Detect which cell encompasses the target text, then output its [x, y] center coordinate. 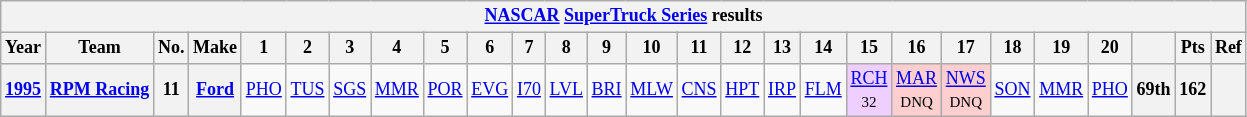
BRI [606, 90]
FLM [823, 90]
8 [566, 48]
20 [1110, 48]
19 [1062, 48]
9 [606, 48]
Pts [1193, 48]
6 [490, 48]
IRP [782, 90]
POR [445, 90]
16 [917, 48]
Make [216, 48]
Ref [1229, 48]
I70 [530, 90]
LVL [566, 90]
RCH32 [869, 90]
162 [1193, 90]
4 [396, 48]
No. [172, 48]
69th [1154, 90]
Year [24, 48]
15 [869, 48]
17 [966, 48]
SGS [350, 90]
14 [823, 48]
EVG [490, 90]
13 [782, 48]
SON [1012, 90]
10 [652, 48]
Ford [216, 90]
MLW [652, 90]
3 [350, 48]
NWSDNQ [966, 90]
CNS [699, 90]
NASCAR SuperTruck Series results [624, 16]
1995 [24, 90]
RPM Racing [99, 90]
12 [742, 48]
MARDNQ [917, 90]
5 [445, 48]
7 [530, 48]
Team [99, 48]
18 [1012, 48]
1 [264, 48]
HPT [742, 90]
2 [308, 48]
TUS [308, 90]
